Pinpoint the cell where the given text exists, returning its [x, y] midpoint coordinate. 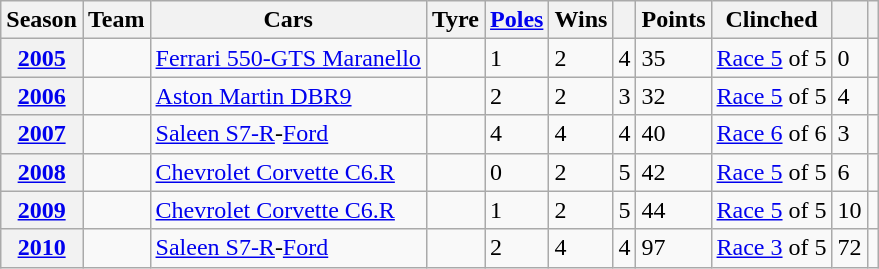
Team [116, 20]
Cars [288, 20]
Tyre [455, 20]
Race 3 of 5 [772, 248]
Season [42, 20]
44 [674, 210]
10 [850, 210]
2008 [42, 172]
2006 [42, 96]
Poles [517, 20]
2010 [42, 248]
Points [674, 20]
72 [850, 248]
42 [674, 172]
6 [850, 172]
Ferrari 550-GTS Maranello [288, 58]
Race 6 of 6 [772, 134]
97 [674, 248]
Aston Martin DBR9 [288, 96]
Wins [581, 20]
2009 [42, 210]
2007 [42, 134]
2005 [42, 58]
Clinched [772, 20]
40 [674, 134]
32 [674, 96]
35 [674, 58]
